Output the [x, y] coordinate of the center of the cell containing the given text.  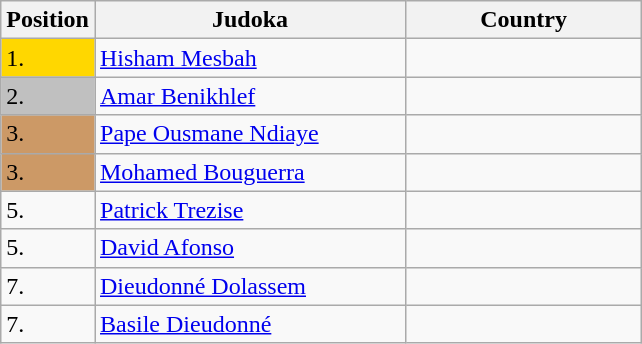
Dieudonné Dolassem [250, 286]
2. [48, 96]
Amar Benikhlef [250, 96]
Pape Ousmane Ndiaye [250, 134]
Basile Dieudonné [250, 324]
1. [48, 58]
Country [524, 20]
Position [48, 20]
Mohamed Bouguerra [250, 172]
Judoka [250, 20]
Patrick Trezise [250, 210]
David Afonso [250, 248]
Hisham Mesbah [250, 58]
